From the cell containing the given text, extract its center point as [x, y] coordinate. 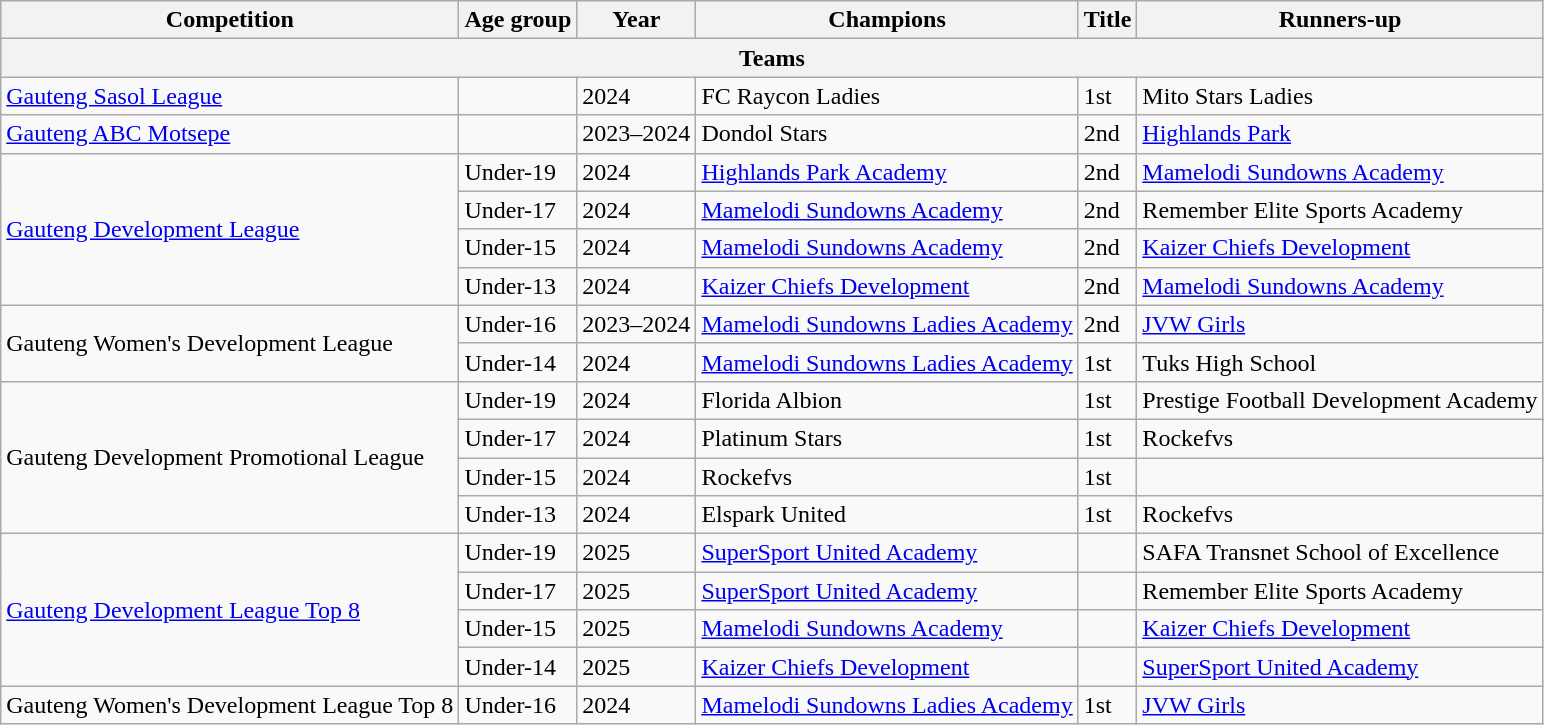
Gauteng Development League Top 8 [230, 610]
Prestige Football Development Academy [1340, 400]
Highlands Park Academy [887, 172]
Dondol Stars [887, 134]
Title [1108, 20]
Competition [230, 20]
Platinum Stars [887, 438]
Elspark United [887, 515]
Gauteng Development Promotional League [230, 457]
Gauteng Women's Development League Top 8 [230, 705]
Year [636, 20]
Age group [518, 20]
Highlands Park [1340, 134]
Gauteng Women's Development League [230, 343]
Gauteng Sasol League [230, 96]
Tuks High School [1340, 362]
FC Raycon Ladies [887, 96]
Florida Albion [887, 400]
Mito Stars Ladies [1340, 96]
Teams [772, 58]
Runners-up [1340, 20]
SAFA Transnet School of Excellence [1340, 553]
Gauteng ABC Motsepe [230, 134]
Champions [887, 20]
Gauteng Development League [230, 229]
